Determine the [X, Y] coordinate at the center of the cell enclosing the given text.  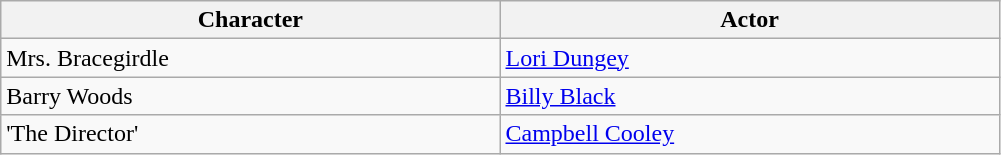
Campbell Cooley [750, 134]
Actor [750, 20]
Barry Woods [250, 96]
Lori Dungey [750, 58]
'The Director' [250, 134]
Billy Black [750, 96]
Mrs. Bracegirdle [250, 58]
Character [250, 20]
